For the text-containing cell, return its midpoint in (X, Y) coordinate format. 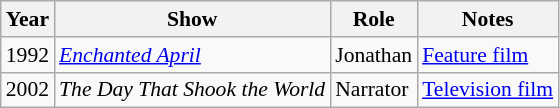
Jonathan (374, 55)
Television film (488, 90)
Notes (488, 19)
The Day That Shook the World (192, 90)
2002 (28, 90)
Narrator (374, 90)
Show (192, 19)
Feature film (488, 55)
Role (374, 19)
Enchanted April (192, 55)
1992 (28, 55)
Year (28, 19)
